Search for the cell housing the specified text and yield its (X, Y) center coordinate. 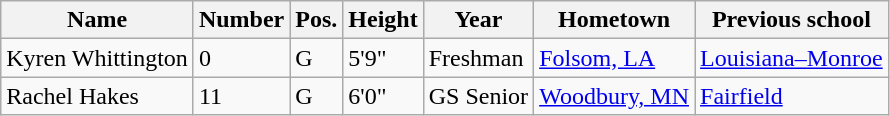
Freshman (478, 58)
Pos. (316, 20)
Year (478, 20)
5'9" (383, 58)
0 (241, 58)
Height (383, 20)
6'0" (383, 96)
Louisiana–Monroe (792, 58)
Hometown (614, 20)
Folsom, LA (614, 58)
Fairfield (792, 96)
Previous school (792, 20)
Woodbury, MN (614, 96)
Number (241, 20)
Name (98, 20)
11 (241, 96)
Rachel Hakes (98, 96)
GS Senior (478, 96)
Kyren Whittington (98, 58)
